Return (x, y) of the center of cell containing provided text 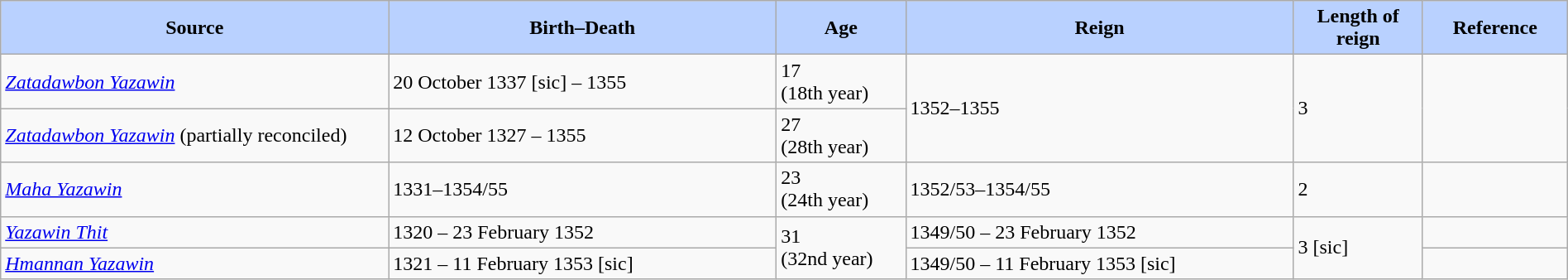
1352/53–1354/55 (1100, 189)
23 (24th year) (841, 189)
31 (32nd year) (841, 248)
Reign (1100, 28)
12 October 1327 – 1355 (582, 136)
Hmannan Yazawin (195, 263)
Birth–Death (582, 28)
20 October 1337 [sic] – 1355 (582, 81)
1331–1354/55 (582, 189)
1321 – 11 February 1353 [sic] (582, 263)
1352–1355 (1100, 109)
Zatadawbon Yazawin (partially reconciled) (195, 136)
1349/50 – 23 February 1352 (1100, 232)
3 (1358, 109)
Maha Yazawin (195, 189)
17 (18th year) (841, 81)
Source (195, 28)
2 (1358, 189)
3 [sic] (1358, 248)
1349/50 – 11 February 1353 [sic] (1100, 263)
Zatadawbon Yazawin (195, 81)
Age (841, 28)
Length of reign (1358, 28)
Reference (1495, 28)
1320 – 23 February 1352 (582, 232)
27 (28th year) (841, 136)
Yazawin Thit (195, 232)
